Identify which cell holds the provided text, then report its (X, Y) central coordinate. 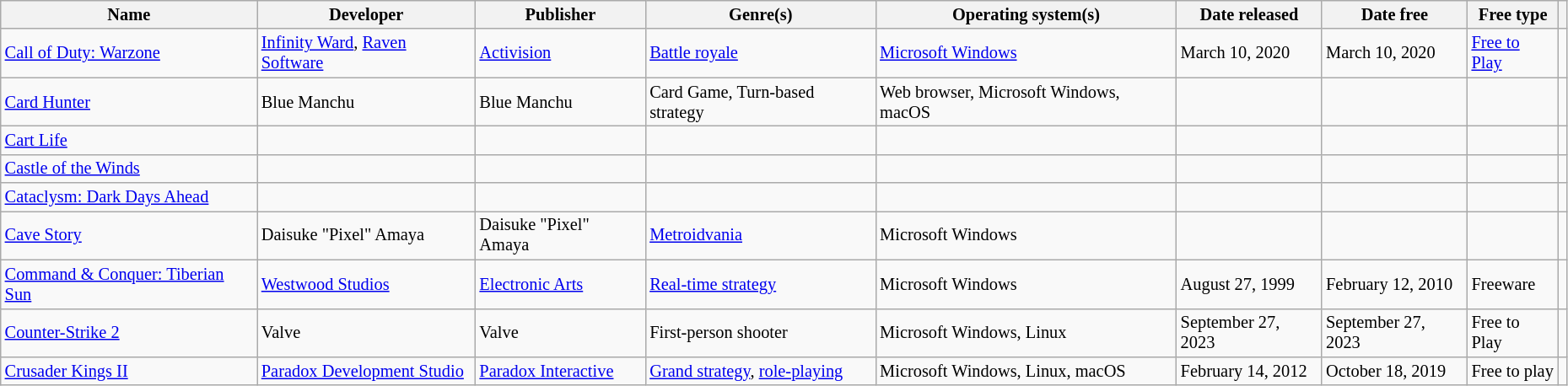
Free to play (1513, 371)
Call of Duty: Warzone (129, 53)
Cave Story (129, 235)
Operating system(s) (1026, 14)
Real-time strategy (761, 284)
February 12, 2010 (1394, 284)
Westwood Studios (366, 284)
Genre(s) (761, 14)
Paradox Interactive (561, 371)
Microsoft Windows, Linux (1026, 333)
Cart Life (129, 140)
February 14, 2012 (1249, 371)
October 18, 2019 (1394, 371)
Card Game, Turn-based strategy (761, 102)
Battle royale (761, 53)
Metroidvania (761, 235)
Web browser, Microsoft Windows, macOS (1026, 102)
Microsoft Windows, Linux, macOS (1026, 371)
Freeware (1513, 284)
Counter-Strike 2 (129, 333)
Free type (1513, 14)
Crusader Kings II (129, 371)
Developer (366, 14)
Date released (1249, 14)
Date free (1394, 14)
First-person shooter (761, 333)
Paradox Development Studio (366, 371)
Cataclysm: Dark Days Ahead (129, 197)
Grand strategy, role-playing (761, 371)
Card Hunter (129, 102)
Activision (561, 53)
August 27, 1999 (1249, 284)
Publisher (561, 14)
Name (129, 14)
Infinity Ward, Raven Software (366, 53)
Electronic Arts (561, 284)
Command & Conquer: Tiberian Sun (129, 284)
Castle of the Winds (129, 169)
